Determine the [X, Y] coordinate at the center of the cell enclosing the given text.  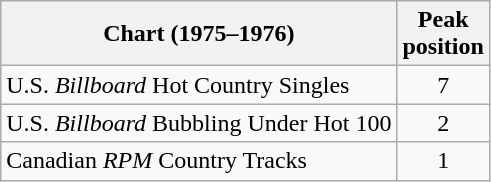
7 [443, 85]
Peakposition [443, 34]
2 [443, 123]
Chart (1975–1976) [199, 34]
1 [443, 161]
U.S. Billboard Bubbling Under Hot 100 [199, 123]
Canadian RPM Country Tracks [199, 161]
U.S. Billboard Hot Country Singles [199, 85]
